For the text-containing cell, return its midpoint in [X, Y] coordinate format. 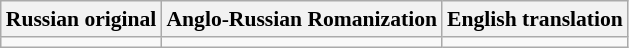
English translation [535, 19]
Russian original [82, 19]
Anglo-Russian Romanization [302, 19]
